Extract the [x, y] coordinate from the center of the cell holding the provided text.  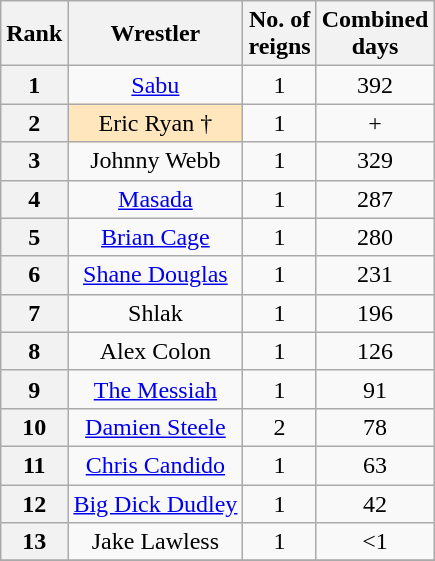
8 [34, 351]
The Messiah [156, 389]
42 [375, 503]
392 [375, 85]
5 [34, 237]
Shane Douglas [156, 275]
Eric Ryan † [156, 123]
Sabu [156, 85]
Jake Lawless [156, 542]
231 [375, 275]
Big Dick Dudley [156, 503]
91 [375, 389]
No. ofreigns [280, 34]
11 [34, 465]
329 [375, 161]
Masada [156, 199]
126 [375, 351]
<1 [375, 542]
Johnny Webb [156, 161]
3 [34, 161]
280 [375, 237]
6 [34, 275]
10 [34, 427]
13 [34, 542]
Damien Steele [156, 427]
Shlak [156, 313]
Chris Candido [156, 465]
7 [34, 313]
Alex Colon [156, 351]
12 [34, 503]
Wrestler [156, 34]
9 [34, 389]
Rank [34, 34]
78 [375, 427]
Combineddays [375, 34]
4 [34, 199]
Brian Cage [156, 237]
63 [375, 465]
+ [375, 123]
196 [375, 313]
287 [375, 199]
